Return the (X, Y) coordinate for the center point of the cell that contains the specified text.  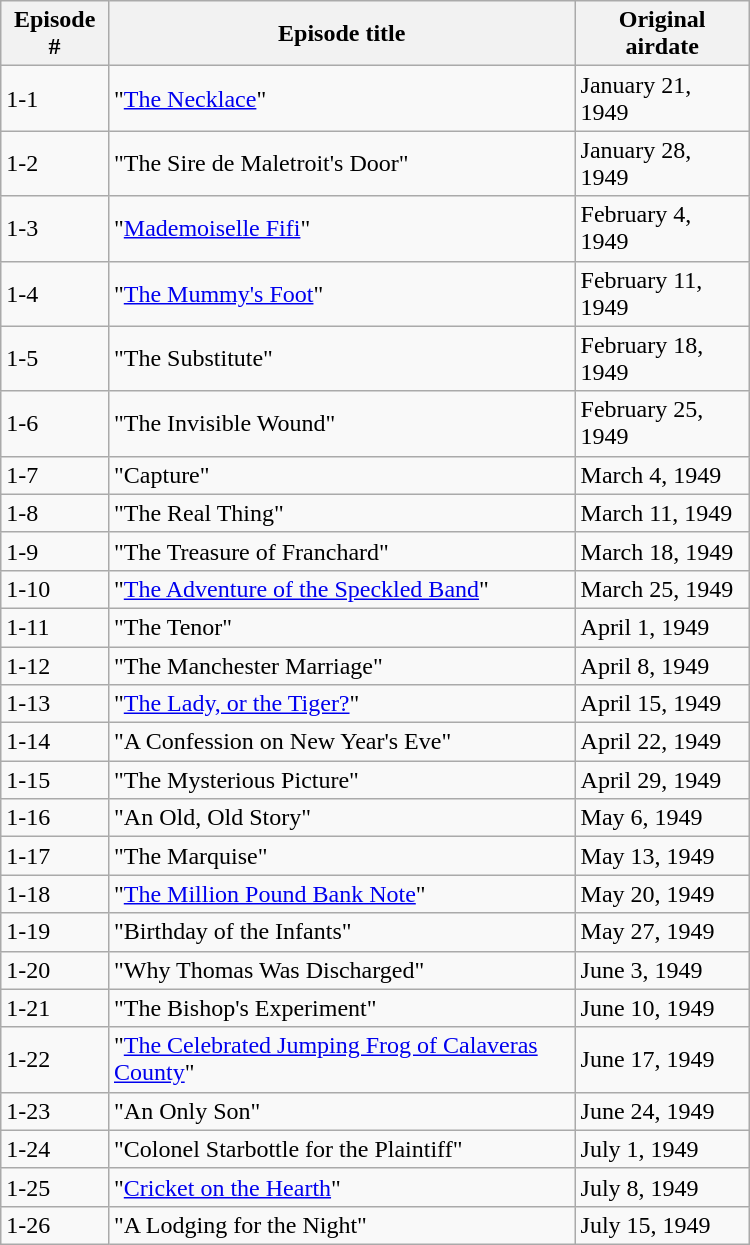
1-3 (55, 228)
1-12 (55, 665)
July 1, 1949 (662, 1149)
June 3, 1949 (662, 970)
"The Mysterious Picture" (342, 780)
"The Necklace" (342, 98)
1-16 (55, 818)
"The Million Pound Bank Note" (342, 894)
"The Adventure of the Speckled Band" (342, 589)
April 22, 1949 (662, 742)
1-23 (55, 1111)
1-5 (55, 358)
1-14 (55, 742)
"The Invisible Wound" (342, 424)
"A Confession on New Year's Eve" (342, 742)
June 24, 1949 (662, 1111)
"Mademoiselle Fifi" (342, 228)
January 28, 1949 (662, 164)
"The Celebrated Jumping Frog of Calaveras County" (342, 1060)
March 18, 1949 (662, 551)
1-15 (55, 780)
1-8 (55, 513)
"The Lady, or the Tiger?" (342, 704)
1-20 (55, 970)
"The Substitute" (342, 358)
"The Treasure of Franchard" (342, 551)
"The Real Thing" (342, 513)
"Cricket on the Hearth" (342, 1187)
March 11, 1949 (662, 513)
1-4 (55, 294)
"An Only Son" (342, 1111)
April 1, 1949 (662, 627)
"The Manchester Marriage" (342, 665)
March 4, 1949 (662, 475)
July 8, 1949 (662, 1187)
May 27, 1949 (662, 932)
May 20, 1949 (662, 894)
May 6, 1949 (662, 818)
Original airdate (662, 34)
1-6 (55, 424)
June 10, 1949 (662, 1008)
February 11, 1949 (662, 294)
"An Old, Old Story" (342, 818)
"The Bishop's Experiment" (342, 1008)
April 29, 1949 (662, 780)
1-9 (55, 551)
April 8, 1949 (662, 665)
"Colonel Starbottle for the Plaintiff" (342, 1149)
April 15, 1949 (662, 704)
1-26 (55, 1225)
February 4, 1949 (662, 228)
1-11 (55, 627)
1-7 (55, 475)
"A Lodging for the Night" (342, 1225)
"The Tenor" (342, 627)
"Why Thomas Was Discharged" (342, 970)
February 25, 1949 (662, 424)
June 17, 1949 (662, 1060)
1-17 (55, 856)
February 18, 1949 (662, 358)
1-22 (55, 1060)
1-13 (55, 704)
May 13, 1949 (662, 856)
1-10 (55, 589)
"Capture" (342, 475)
"Birthday of the Infants" (342, 932)
Episode title (342, 34)
March 25, 1949 (662, 589)
1-18 (55, 894)
1-21 (55, 1008)
"The Marquise" (342, 856)
1-25 (55, 1187)
"The Sire de Maletroit's Door" (342, 164)
July 15, 1949 (662, 1225)
January 21, 1949 (662, 98)
1-24 (55, 1149)
"The Mummy's Foot" (342, 294)
Episode # (55, 34)
1-19 (55, 932)
1-1 (55, 98)
1-2 (55, 164)
